Pinpoint the cell where the given text exists, returning its [x, y] midpoint coordinate. 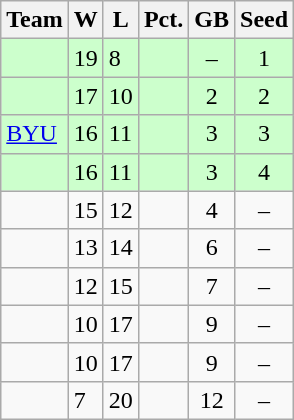
14 [120, 248]
19 [86, 58]
20 [120, 400]
1 [264, 58]
GB [212, 20]
Seed [264, 20]
W [86, 20]
6 [212, 248]
13 [86, 248]
Pct. [163, 20]
8 [120, 58]
Team [35, 20]
BYU [35, 134]
L [120, 20]
